For the text-containing cell, return its midpoint in (x, y) coordinate format. 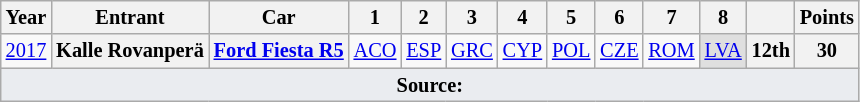
ACO (376, 51)
Entrant (130, 17)
LVA (724, 51)
Kalle Rovanperä (130, 51)
7 (671, 17)
ROM (671, 51)
Year (26, 17)
Ford Fiesta R5 (279, 51)
12th (771, 51)
GRC (472, 51)
5 (571, 17)
3 (472, 17)
30 (827, 51)
Car (279, 17)
6 (619, 17)
CYP (522, 51)
8 (724, 17)
POL (571, 51)
2 (424, 17)
Points (827, 17)
1 (376, 17)
Source: (430, 85)
2017 (26, 51)
ESP (424, 51)
CZE (619, 51)
4 (522, 17)
